Extract the (X, Y) coordinate from the center of the cell holding the provided text.  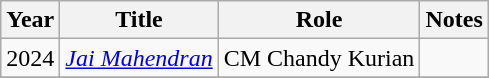
2024 (30, 58)
CM Chandy Kurian (319, 58)
Jai Mahendran (139, 58)
Year (30, 20)
Title (139, 20)
Role (319, 20)
Notes (454, 20)
